Locate the cell with the specified text and output its (X, Y) center coordinate. 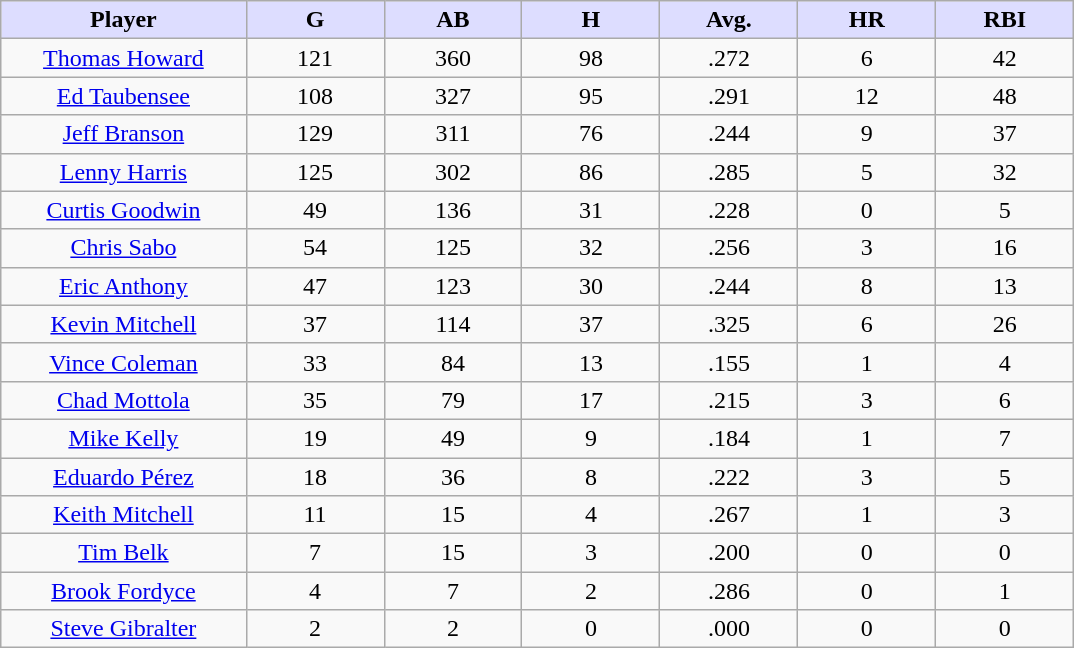
129 (315, 134)
Eric Anthony (124, 286)
.272 (729, 58)
30 (591, 286)
114 (453, 324)
.222 (729, 477)
311 (453, 134)
123 (453, 286)
327 (453, 96)
Brook Fordyce (124, 591)
.200 (729, 553)
.291 (729, 96)
47 (315, 286)
.267 (729, 515)
Steve Gibralter (124, 629)
Player (124, 20)
33 (315, 362)
42 (1005, 58)
AB (453, 20)
Thomas Howard (124, 58)
.325 (729, 324)
54 (315, 248)
11 (315, 515)
Avg. (729, 20)
360 (453, 58)
16 (1005, 248)
76 (591, 134)
26 (1005, 324)
79 (453, 400)
Eduardo Pérez (124, 477)
86 (591, 172)
121 (315, 58)
.286 (729, 591)
Vince Coleman (124, 362)
Keith Mitchell (124, 515)
.155 (729, 362)
Lenny Harris (124, 172)
48 (1005, 96)
Chris Sabo (124, 248)
108 (315, 96)
98 (591, 58)
19 (315, 438)
.215 (729, 400)
95 (591, 96)
36 (453, 477)
31 (591, 210)
136 (453, 210)
.256 (729, 248)
Jeff Branson (124, 134)
18 (315, 477)
35 (315, 400)
Curtis Goodwin (124, 210)
Chad Mottola (124, 400)
.000 (729, 629)
12 (867, 96)
84 (453, 362)
.285 (729, 172)
RBI (1005, 20)
Mike Kelly (124, 438)
HR (867, 20)
Ed Taubensee (124, 96)
.184 (729, 438)
Kevin Mitchell (124, 324)
.228 (729, 210)
G (315, 20)
Tim Belk (124, 553)
17 (591, 400)
302 (453, 172)
H (591, 20)
